Identify which cell holds the provided text, then report its (x, y) central coordinate. 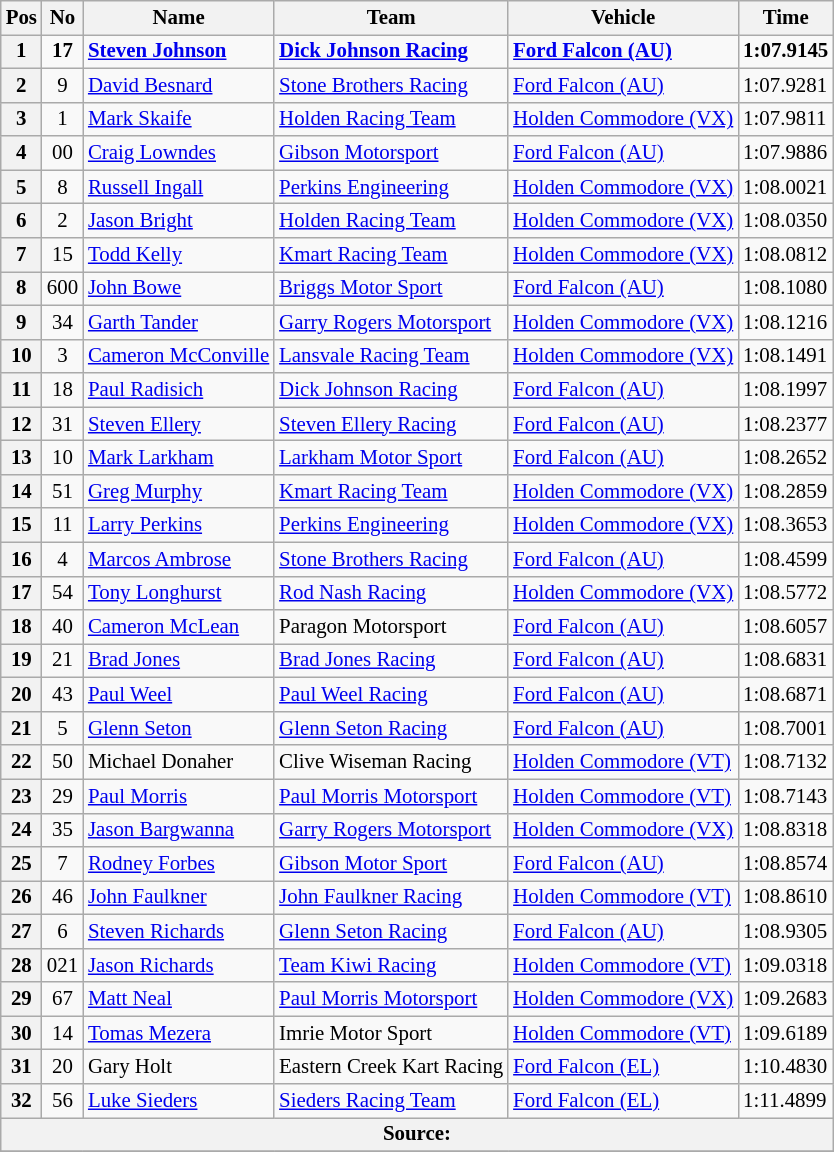
Clive Wiseman Racing (391, 762)
Team Kiwi Racing (391, 965)
40 (62, 627)
Time (786, 18)
Rodney Forbes (178, 864)
Paul Weel Racing (391, 695)
Steven Johnson (178, 51)
No (62, 18)
Vehicle (623, 18)
Russell Ingall (178, 187)
Steven Richards (178, 931)
56 (62, 1101)
1:08.1080 (786, 288)
16 (22, 559)
Brad Jones (178, 661)
Tomas Mezera (178, 1033)
Marcos Ambrose (178, 559)
Larry Perkins (178, 525)
1:08.1997 (786, 390)
Mark Skaife (178, 119)
1:08.8574 (786, 864)
1:08.7001 (786, 728)
1:08.5772 (786, 593)
John Bowe (178, 288)
Source: (417, 1135)
26 (22, 898)
Rod Nash Racing (391, 593)
Pos (22, 18)
021 (62, 965)
27 (22, 931)
600 (62, 288)
Craig Lowndes (178, 153)
35 (62, 830)
Steven Ellery (178, 424)
1:11.4899 (786, 1101)
Paragon Motorsport (391, 627)
12 (22, 424)
46 (62, 898)
1:08.7143 (786, 796)
23 (22, 796)
1:08.6871 (786, 695)
Garth Tander (178, 322)
Jason Bargwanna (178, 830)
24 (22, 830)
1:07.9145 (786, 51)
32 (22, 1101)
1:08.0812 (786, 255)
Luke Sieders (178, 1101)
1:08.2652 (786, 458)
1:08.6831 (786, 661)
Team (391, 18)
1:08.7132 (786, 762)
Larkham Motor Sport (391, 458)
1:08.9305 (786, 931)
00 (62, 153)
1:09.0318 (786, 965)
Imrie Motor Sport (391, 1033)
Sieders Racing Team (391, 1101)
1:07.9886 (786, 153)
1:10.4830 (786, 1067)
1:08.8318 (786, 830)
1:09.6189 (786, 1033)
13 (22, 458)
1:08.4599 (786, 559)
Paul Radisich (178, 390)
67 (62, 999)
1:08.8610 (786, 898)
Cameron McLean (178, 627)
John Faulkner (178, 898)
Gary Holt (178, 1067)
1:07.9281 (786, 85)
51 (62, 491)
43 (62, 695)
Name (178, 18)
54 (62, 593)
Matt Neal (178, 999)
25 (22, 864)
Paul Weel (178, 695)
Briggs Motor Sport (391, 288)
1:08.6057 (786, 627)
Tony Longhurst (178, 593)
1:08.2377 (786, 424)
1:08.2859 (786, 491)
19 (22, 661)
Glenn Seton (178, 728)
Jason Bright (178, 221)
Todd Kelly (178, 255)
1:08.1216 (786, 322)
Cameron McConville (178, 356)
John Faulkner Racing (391, 898)
Paul Morris (178, 796)
1:08.3653 (786, 525)
1:08.1491 (786, 356)
Michael Donaher (178, 762)
Mark Larkham (178, 458)
Gibson Motorsport (391, 153)
1:08.0350 (786, 221)
1:07.9811 (786, 119)
30 (22, 1033)
Jason Richards (178, 965)
Steven Ellery Racing (391, 424)
Greg Murphy (178, 491)
Eastern Creek Kart Racing (391, 1067)
1:08.0021 (786, 187)
1:09.2683 (786, 999)
Gibson Motor Sport (391, 864)
50 (62, 762)
Brad Jones Racing (391, 661)
34 (62, 322)
Lansvale Racing Team (391, 356)
22 (22, 762)
David Besnard (178, 85)
28 (22, 965)
